Extract the (X, Y) coordinate from the center of the cell holding the provided text.  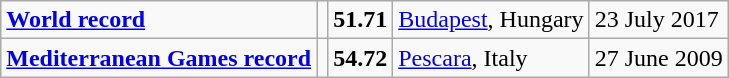
Pescara, Italy (491, 58)
54.72 (360, 58)
51.71 (360, 20)
Mediterranean Games record (159, 58)
World record (159, 20)
23 July 2017 (658, 20)
27 June 2009 (658, 58)
Budapest, Hungary (491, 20)
